Return the (X, Y) coordinate for the center point of the cell that contains the specified text.  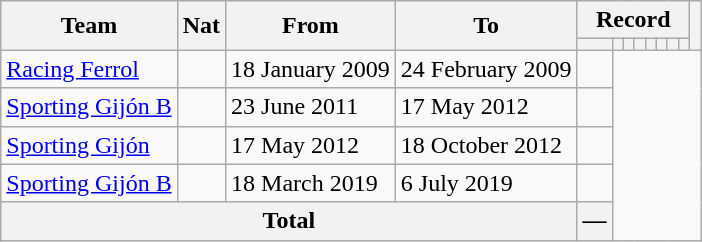
Nat (201, 26)
Team (89, 26)
To (486, 26)
Total (289, 221)
Racing Ferrol (89, 69)
18 January 2009 (311, 69)
18 March 2019 (311, 183)
18 October 2012 (486, 145)
From (311, 26)
Sporting Gijón (89, 145)
23 June 2011 (311, 107)
Record (633, 20)
6 July 2019 (486, 183)
— (594, 221)
24 February 2009 (486, 69)
